Find where the given text appears and provide that cell's center as (X, Y) coordinate. 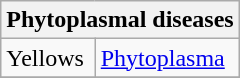
Yellows (48, 58)
Phytoplasmal diseases (120, 20)
Phytoplasma (167, 58)
